Provide the [x, y] coordinate of the cell's center where the given text is located.  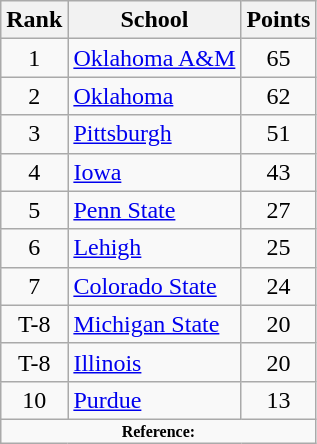
Points [278, 20]
51 [278, 134]
6 [34, 248]
62 [278, 96]
1 [34, 58]
Rank [34, 20]
Lehigh [154, 248]
Penn State [154, 210]
65 [278, 58]
Purdue [154, 400]
3 [34, 134]
24 [278, 286]
13 [278, 400]
4 [34, 172]
27 [278, 210]
Colorado State [154, 286]
Illinois [154, 362]
Michigan State [154, 324]
Oklahoma [154, 96]
Iowa [154, 172]
School [154, 20]
10 [34, 400]
2 [34, 96]
Reference: [158, 431]
43 [278, 172]
7 [34, 286]
25 [278, 248]
Pittsburgh [154, 134]
5 [34, 210]
Oklahoma A&M [154, 58]
